Find where the given text appears and provide that cell's center as (x, y) coordinate. 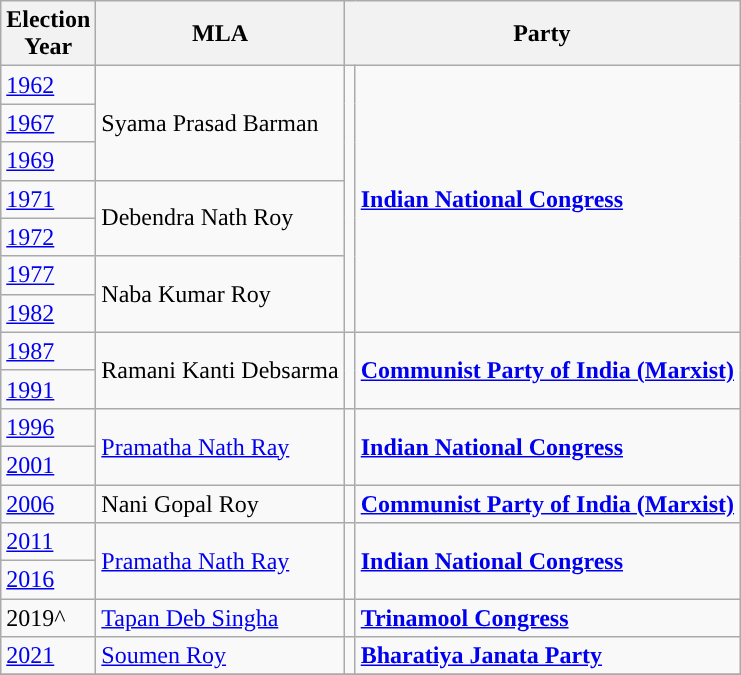
2011 (48, 542)
1972 (48, 237)
Debendra Nath Roy (220, 218)
Syama Prasad Barman (220, 123)
Nani Gopal Roy (220, 503)
Ramani Kanti Debsarma (220, 370)
1996 (48, 427)
2001 (48, 465)
2019^ (48, 618)
1967 (48, 123)
1991 (48, 389)
MLA (220, 34)
Bharatiya Janata Party (547, 656)
1987 (48, 351)
2006 (48, 503)
Naba Kumar Roy (220, 294)
2016 (48, 580)
1969 (48, 161)
1971 (48, 199)
1977 (48, 275)
Party (542, 34)
Election Year (48, 34)
Soumen Roy (220, 656)
2021 (48, 656)
Trinamool Congress (547, 618)
1982 (48, 313)
Tapan Deb Singha (220, 618)
1962 (48, 85)
